Return the [X, Y] coordinate for the center point of the cell that contains the specified text.  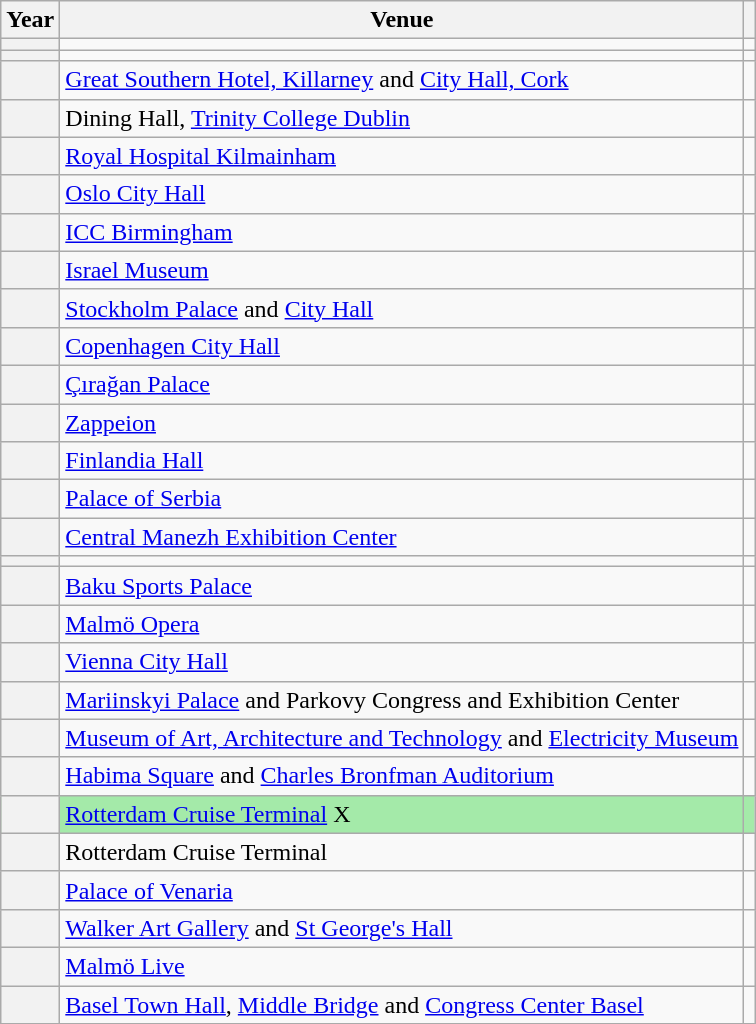
Oslo City Hall [402, 194]
Zappeion [402, 423]
ICC Birmingham [402, 232]
Museum of Art, Architecture and Technology and Electricity Museum [402, 738]
Palace of Venaria [402, 890]
Baku Sports Palace [402, 586]
Malmö Opera [402, 624]
Walker Art Gallery and St George's Hall [402, 928]
Great Southern Hotel, Killarney and City Hall, Cork [402, 80]
Year [30, 20]
Palace of Serbia [402, 499]
Central Manezh Exhibition Center [402, 537]
Rotterdam Cruise Terminal X [402, 814]
Copenhagen City Hall [402, 346]
Habima Square and Charles Bronfman Auditorium [402, 776]
Basel Town Hall, Middle Bridge and Congress Center Basel [402, 1005]
Vienna City Hall [402, 662]
Venue [402, 20]
Finlandia Hall [402, 461]
Rotterdam Cruise Terminal [402, 852]
Israel Museum [402, 270]
Mariinskyi Palace and Parkovy Congress and Exhibition Center [402, 700]
Stockholm Palace and City Hall [402, 308]
Malmö Live [402, 966]
Dining Hall, Trinity College Dublin [402, 118]
Royal Hospital Kilmainham [402, 156]
Çırağan Palace [402, 384]
